Output the [X, Y] coordinate of the center of the cell containing the given text.  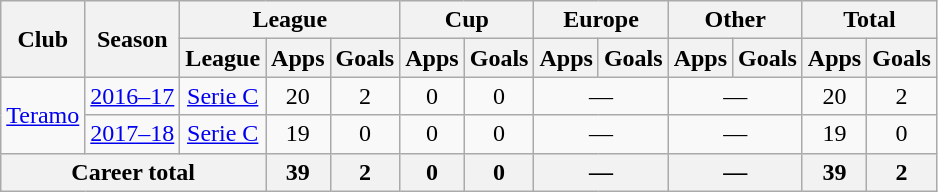
Teramo [43, 115]
Cup [467, 20]
Club [43, 39]
Season [132, 39]
2017–18 [132, 134]
Europe [601, 20]
Career total [134, 172]
Total [869, 20]
2016–17 [132, 96]
Other [735, 20]
